From the cell containing the given text, extract its center point as (x, y) coordinate. 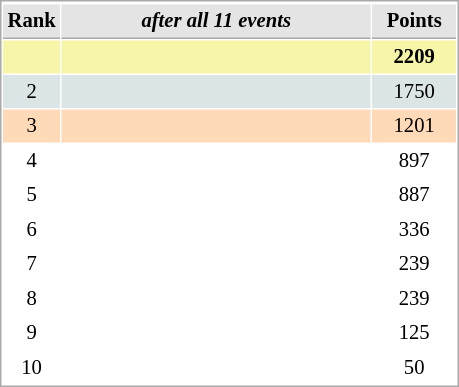
336 (414, 230)
125 (414, 332)
7 (32, 264)
887 (414, 194)
after all 11 events (216, 21)
3 (32, 126)
10 (32, 368)
9 (32, 332)
Rank (32, 21)
8 (32, 298)
2209 (414, 56)
6 (32, 230)
Points (414, 21)
1750 (414, 92)
5 (32, 194)
2 (32, 92)
897 (414, 160)
4 (32, 160)
50 (414, 368)
1201 (414, 126)
